Detect which cell encompasses the target text, then output its [x, y] center coordinate. 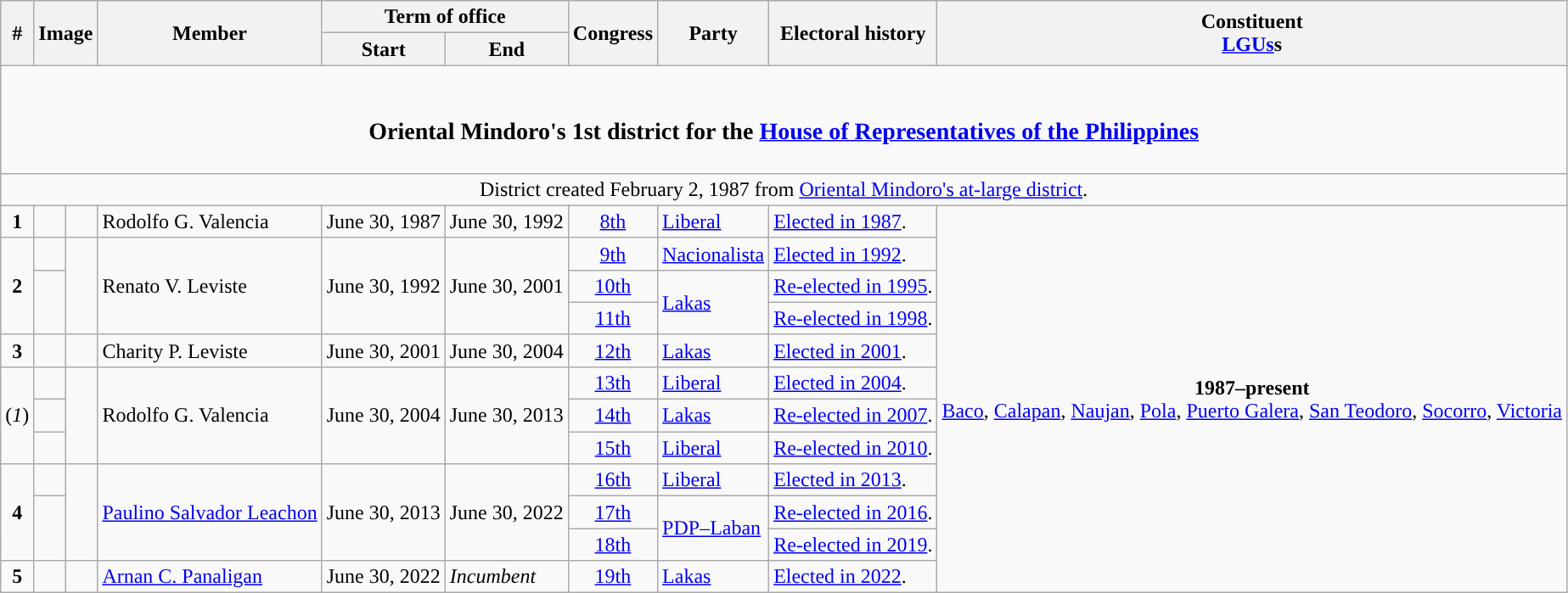
Renato V. Leviste [210, 286]
Arnan C. Panaligan [210, 577]
Elected in 1992. [853, 254]
Image [66, 33]
Elected in 2004. [853, 383]
15th [613, 448]
Member [210, 33]
18th [613, 545]
19th [613, 577]
17th [613, 512]
Paulino Salvador Leachon [210, 512]
ConstituentLGUss [1252, 33]
Start [384, 49]
Electoral history [853, 33]
16th [613, 480]
2 [17, 286]
District created February 2, 1987 from Oriental Mindoro's at-large district. [784, 189]
14th [613, 416]
Term of office [445, 17]
Re-elected in 1998. [853, 318]
Incumbent [506, 577]
13th [613, 383]
3 [17, 350]
PDP–Laban [713, 529]
(1) [17, 415]
Congress [613, 33]
Re-elected in 2010. [853, 448]
4 [17, 512]
Elected in 2022. [853, 577]
Re-elected in 2007. [853, 416]
Nacionalista [713, 254]
# [17, 33]
June 30, 1987 [384, 221]
12th [613, 350]
Party [713, 33]
Elected in 2001. [853, 350]
8th [613, 221]
Charity P. Leviste [210, 350]
Re-elected in 2019. [853, 545]
End [506, 49]
5 [17, 577]
10th [613, 286]
1 [17, 221]
9th [613, 254]
11th [613, 318]
Elected in 2013. [853, 480]
Re-elected in 2016. [853, 512]
1987–presentBaco, Calapan, Naujan, Pola, Puerto Galera, San Teodoro, Socorro, Victoria [1252, 399]
Oriental Mindoro's 1st district for the House of Representatives of the Philippines [784, 119]
Elected in 1987. [853, 221]
Re-elected in 1995. [853, 286]
